Capture the cell that displays the provided text and extract its (x, y) central coordinate. 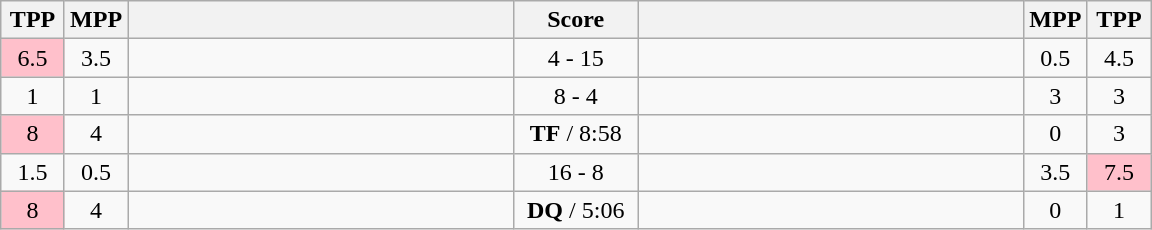
7.5 (1119, 172)
4 - 15 (576, 58)
1.5 (33, 172)
TF / 8:58 (576, 134)
16 - 8 (576, 172)
8 - 4 (576, 96)
4.5 (1119, 58)
6.5 (33, 58)
DQ / 5:06 (576, 210)
Score (576, 20)
